From the cell containing the given text, extract its center point as [x, y] coordinate. 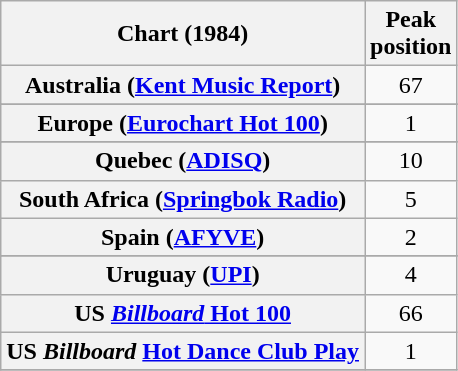
67 [411, 85]
10 [411, 161]
Spain (AFYVE) [183, 237]
Australia (Kent Music Report) [183, 85]
5 [411, 199]
2 [411, 237]
66 [411, 313]
Peakposition [411, 34]
US Billboard Hot 100 [183, 313]
Uruguay (UPI) [183, 275]
Chart (1984) [183, 34]
Europe (Eurochart Hot 100) [183, 123]
4 [411, 275]
US Billboard Hot Dance Club Play [183, 351]
Quebec (ADISQ) [183, 161]
South Africa (Springbok Radio) [183, 199]
